Output the [X, Y] coordinate of the center of the cell containing the given text.  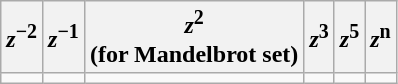
z−1 [64, 37]
z−2 [22, 37]
z3 [319, 37]
z2(for Mandelbrot set) [194, 37]
z5 [349, 37]
zn [381, 37]
